Find where the given text appears and provide that cell's center as [X, Y] coordinate. 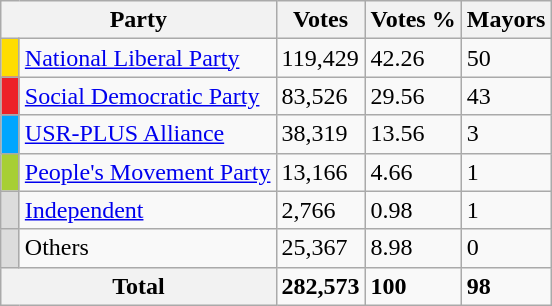
50 [506, 58]
282,573 [320, 286]
Social Democratic Party [148, 96]
People's Movement Party [148, 172]
USR-PLUS Alliance [148, 134]
Votes [320, 20]
3 [506, 134]
119,429 [320, 58]
25,367 [320, 248]
2,766 [320, 210]
100 [413, 286]
83,526 [320, 96]
Party [138, 20]
Others [148, 248]
29.56 [413, 96]
13,166 [320, 172]
0.98 [413, 210]
98 [506, 286]
Total [138, 286]
43 [506, 96]
13.56 [413, 134]
4.66 [413, 172]
Mayors [506, 20]
0 [506, 248]
8.98 [413, 248]
Votes % [413, 20]
42.26 [413, 58]
38,319 [320, 134]
National Liberal Party [148, 58]
Independent [148, 210]
